Scan for the cell matching the given text and deliver its [X, Y] coordinate at center. 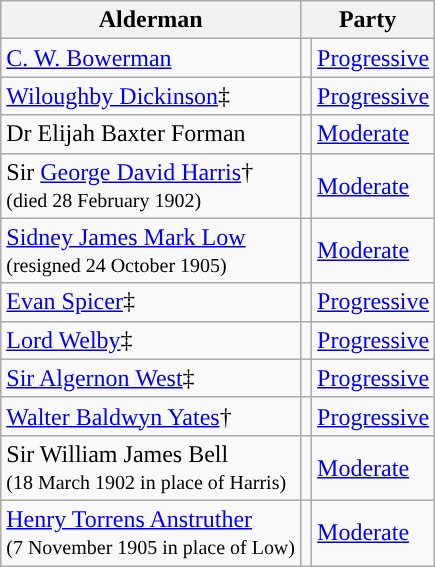
C. W. Bowerman [151, 58]
Lord Welby‡ [151, 340]
Sir George David Harris†(died 28 February 1902) [151, 186]
Party [368, 20]
Sir William James Bell(18 March 1902 in place of Harris) [151, 468]
Sir Algernon West‡ [151, 378]
Wiloughby Dickinson‡ [151, 96]
Henry Torrens Anstruther(7 November 1905 in place of Low) [151, 532]
Alderman [151, 20]
Sidney James Mark Low (resigned 24 October 1905) [151, 250]
Dr Elijah Baxter Forman [151, 134]
Evan Spicer‡ [151, 302]
Walter Baldwyn Yates† [151, 416]
